Locate the cell with the specified text and output its (X, Y) center coordinate. 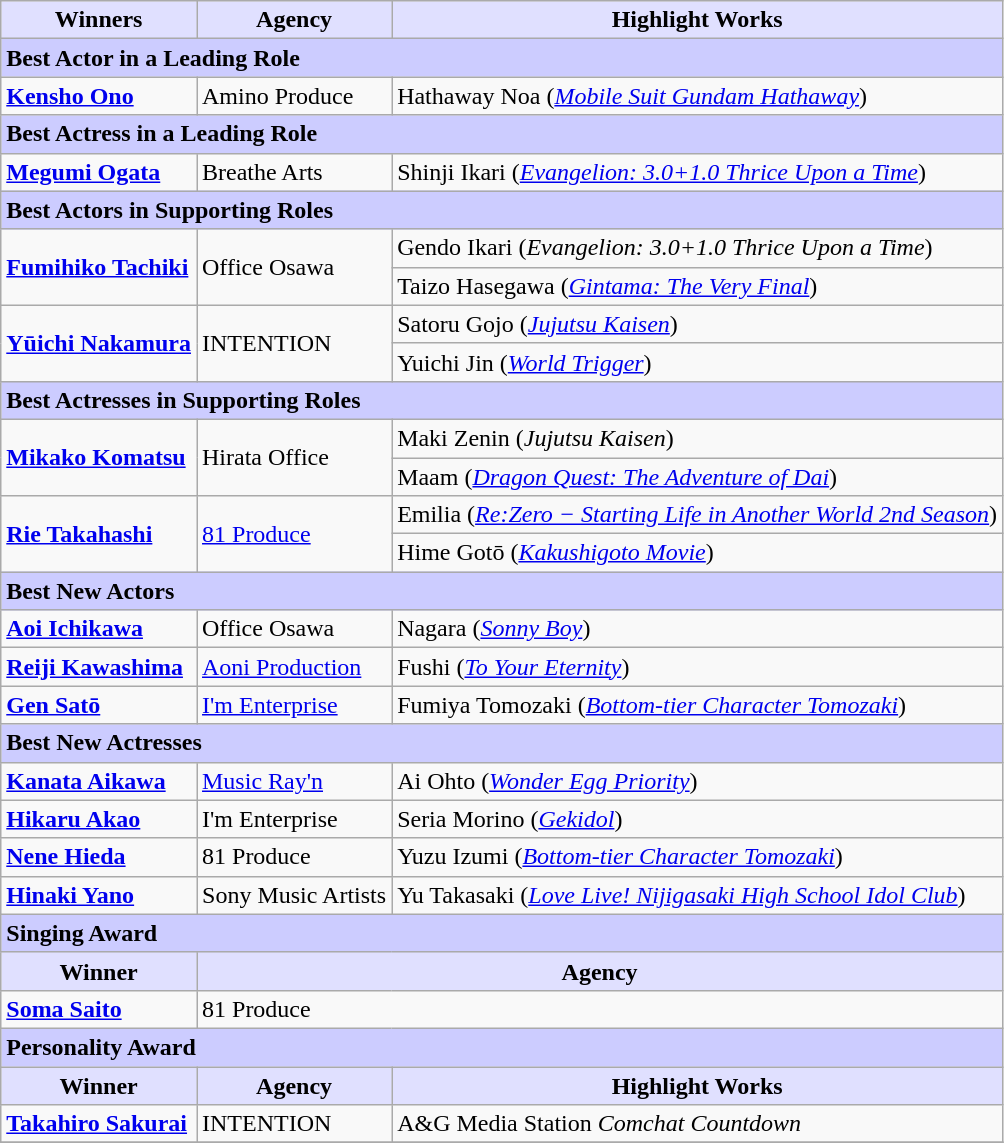
Hime Gotō (Kakushigoto Movie) (698, 553)
Maam (Dragon Quest: The Adventure of Dai) (698, 477)
Singing Award (502, 933)
Ai Ohto (Wonder Egg Priority) (698, 781)
Soma Saito (99, 1009)
Hirata Office (294, 457)
Kensho Ono (99, 96)
Aoi Ichikawa (99, 629)
Rie Takahashi (99, 534)
Music Ray'n (294, 781)
Seria Morino (Gekidol) (698, 819)
Shinji Ikari (Evangelion: 3.0+1.0 Thrice Upon a Time) (698, 172)
Takahiro Sakurai (99, 1124)
Hathaway Noa (Mobile Suit Gundam Hathaway) (698, 96)
Hinaki Yano (99, 895)
Kanata Aikawa (99, 781)
Yūichi Nakamura (99, 343)
Breathe Arts (294, 172)
Yuzu Izumi (Bottom-tier Character Tomozaki) (698, 857)
Megumi Ogata (99, 172)
Nene Hieda (99, 857)
Emilia (Re:Zero − Starting Life in Another World 2nd Season) (698, 515)
Yu Takasaki (Love Live! Nijigasaki High School Idol Club) (698, 895)
Best Actor in a Leading Role (502, 58)
Fumiya Tomozaki (Bottom-tier Character Tomozaki) (698, 705)
Mikako Komatsu (99, 457)
Fumihiko Tachiki (99, 267)
Aoni Production (294, 667)
Sony Music Artists (294, 895)
Best Actresses in Supporting Roles (502, 400)
Amino Produce (294, 96)
Gendo Ikari (Evangelion: 3.0+1.0 Thrice Upon a Time) (698, 248)
Satoru Gojo (Jujutsu Kaisen) (698, 324)
Personality Award (502, 1047)
Reiji Kawashima (99, 667)
Best Actors in Supporting Roles (502, 210)
Winners (99, 20)
Nagara (Sonny Boy) (698, 629)
Best New Actresses (502, 743)
Maki Zenin (Jujutsu Kaisen) (698, 438)
Gen Satō (99, 705)
Fushi (To Your Eternity) (698, 667)
A&G Media Station Comchat Countdown (698, 1124)
Hikaru Akao (99, 819)
Yuichi Jin (World Trigger) (698, 362)
Best New Actors (502, 591)
Best Actress in a Leading Role (502, 134)
Taizo Hasegawa (Gintama: The Very Final) (698, 286)
